Extract the (x, y) coordinate from the center of the cell holding the provided text.  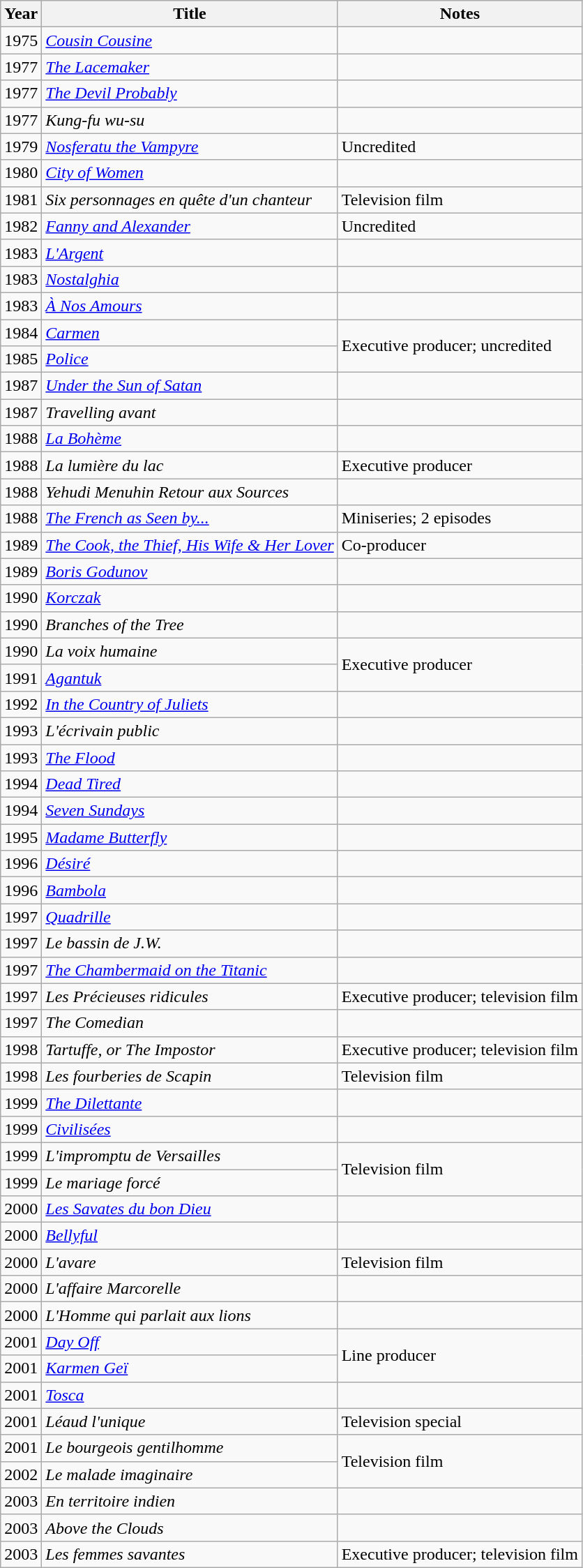
Cousin Cousine (190, 40)
Six personnages en quête d'un chanteur (190, 200)
Year (21, 14)
Television special (460, 1421)
Police (190, 359)
Korczak (190, 598)
Miniseries; 2 episodes (460, 518)
The French as Seen by... (190, 518)
Nosferatu the Vampyre (190, 147)
L'écrivain public (190, 731)
1981 (21, 200)
The Devil Probably (190, 94)
Bambola (190, 890)
Madame Butterfly (190, 837)
The Comedian (190, 1023)
Léaud l'unique (190, 1421)
Under the Sun of Satan (190, 386)
La Bohème (190, 439)
L'Homme qui parlait aux lions (190, 1315)
The Lacemaker (190, 67)
Co-producer (460, 545)
Agantuk (190, 678)
Karmen Geï (190, 1368)
The Flood (190, 757)
1975 (21, 40)
1995 (21, 837)
Kung-fu wu-su (190, 120)
Yehudi Menuhin Retour aux Sources (190, 492)
1985 (21, 359)
Les fourberies de Scapin (190, 1076)
L'avare (190, 1262)
Executive producer; uncredited (460, 346)
1980 (21, 173)
The Dilettante (190, 1103)
Title (190, 14)
Tartuffe, or The Impostor (190, 1050)
Le bourgeois gentilhomme (190, 1448)
L'affaire Marcorelle (190, 1289)
La voix humaine (190, 651)
Désiré (190, 864)
Notes (460, 14)
Les femmes savantes (190, 1554)
Bellyful (190, 1236)
Le bassin de J.W. (190, 943)
Quadrille (190, 917)
Branches of the Tree (190, 625)
Le mariage forcé (190, 1183)
La lumière du lac (190, 465)
Seven Sundays (190, 811)
Civilisées (190, 1129)
Les Précieuses ridicules (190, 996)
En territoire indien (190, 1501)
Les Savates du bon Dieu (190, 1209)
1984 (21, 333)
2002 (21, 1474)
City of Women (190, 173)
Day Off (190, 1342)
1992 (21, 704)
Tosca (190, 1395)
Line producer (460, 1355)
Le malade imaginaire (190, 1474)
L'impromptu de Versailles (190, 1156)
Above the Clouds (190, 1528)
1991 (21, 678)
1979 (21, 147)
Fanny and Alexander (190, 226)
L'Argent (190, 253)
Boris Godunov (190, 572)
The Cook, the Thief, His Wife & Her Lover (190, 545)
Travelling avant (190, 412)
1982 (21, 226)
Carmen (190, 333)
À Nos Amours (190, 306)
The Chambermaid on the Titanic (190, 970)
Nostalghia (190, 279)
Dead Tired (190, 784)
In the Country of Juliets (190, 704)
